From the cell containing the given text, extract its center point as (x, y) coordinate. 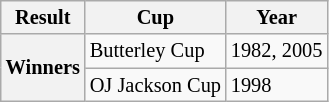
Year (276, 17)
1982, 2005 (276, 51)
1998 (276, 85)
Winners (43, 68)
Result (43, 17)
Cup (156, 17)
OJ Jackson Cup (156, 85)
Butterley Cup (156, 51)
